Return the (X, Y) coordinate for the center point of the cell that contains the specified text.  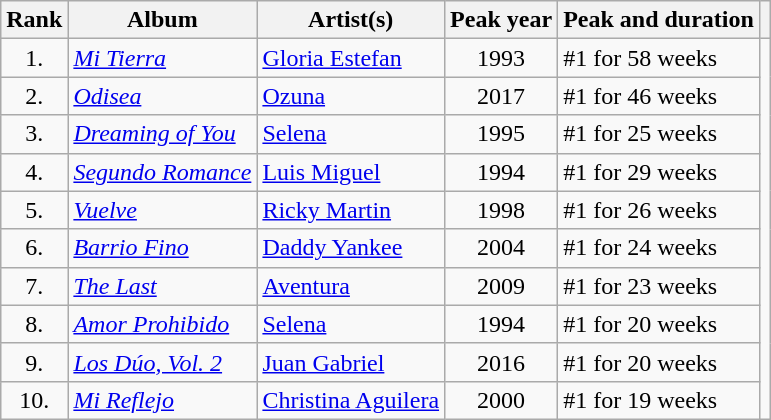
3. (34, 134)
Ozuna (351, 96)
Los Dúo, Vol. 2 (162, 362)
Mi Reflejo (162, 400)
#1 for 23 weeks (659, 286)
Artist(s) (351, 20)
Amor Prohibido (162, 324)
1993 (502, 58)
1998 (502, 210)
#1 for 26 weeks (659, 210)
Odisea (162, 96)
Rank (34, 20)
6. (34, 248)
2000 (502, 400)
8. (34, 324)
#1 for 24 weeks (659, 248)
Ricky Martin (351, 210)
#1 for 25 weeks (659, 134)
Juan Gabriel (351, 362)
Segundo Romance (162, 172)
Aventura (351, 286)
#1 for 46 weeks (659, 96)
1995 (502, 134)
2017 (502, 96)
Gloria Estefan (351, 58)
Mi Tierra (162, 58)
Peak year (502, 20)
Christina Aguilera (351, 400)
#1 for 19 weeks (659, 400)
2004 (502, 248)
10. (34, 400)
Vuelve (162, 210)
2009 (502, 286)
2. (34, 96)
9. (34, 362)
Barrio Fino (162, 248)
Dreaming of You (162, 134)
#1 for 58 weeks (659, 58)
Album (162, 20)
Daddy Yankee (351, 248)
5. (34, 210)
#1 for 29 weeks (659, 172)
1. (34, 58)
2016 (502, 362)
Peak and duration (659, 20)
The Last (162, 286)
Luis Miguel (351, 172)
7. (34, 286)
4. (34, 172)
